For the text-containing cell, return its midpoint in (X, Y) coordinate format. 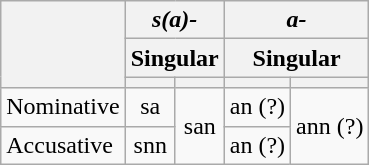
ann (?) (330, 126)
san (200, 126)
snn (150, 145)
Nominative (63, 107)
Accusative (63, 145)
sa (150, 107)
a- (296, 20)
s(a)- (174, 20)
